Locate the cell with the specified text and output its [x, y] center coordinate. 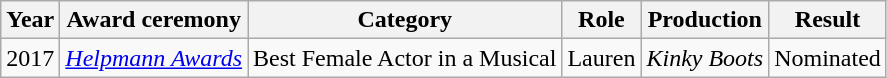
Result [828, 20]
Nominated [828, 58]
2017 [30, 58]
Award ceremony [154, 20]
Category [405, 20]
Role [602, 20]
Helpmann Awards [154, 58]
Lauren [602, 58]
Kinky Boots [705, 58]
Best Female Actor in a Musical [405, 58]
Year [30, 20]
Production [705, 20]
